Return (X, Y) of the center of cell containing provided text 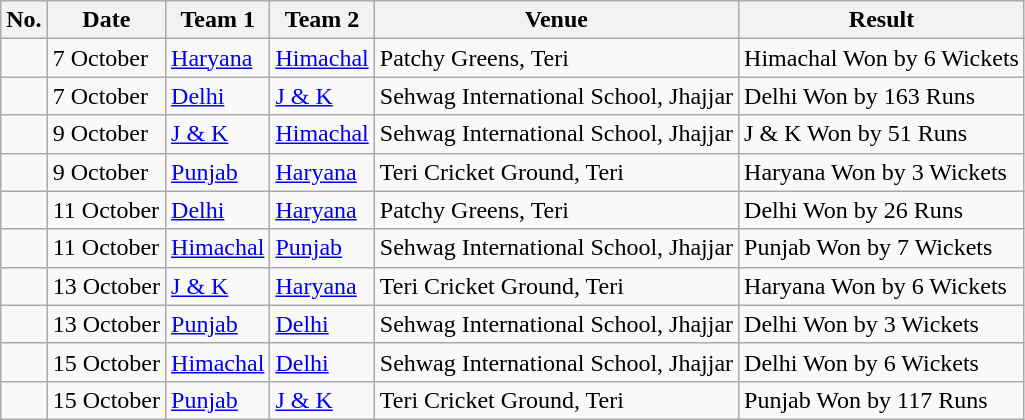
Venue (556, 20)
Result (882, 20)
Punjab Won by 117 Runs (882, 400)
Date (106, 20)
Delhi Won by 163 Runs (882, 96)
Haryana Won by 3 Wickets (882, 172)
Haryana Won by 6 Wickets (882, 286)
Punjab Won by 7 Wickets (882, 248)
Himachal Won by 6 Wickets (882, 58)
Delhi Won by 26 Runs (882, 210)
No. (24, 20)
Delhi Won by 3 Wickets (882, 324)
J & K Won by 51 Runs (882, 134)
Team 1 (218, 20)
Delhi Won by 6 Wickets (882, 362)
Team 2 (322, 20)
